Return the [X, Y] coordinate for the center point of the cell that contains the specified text.  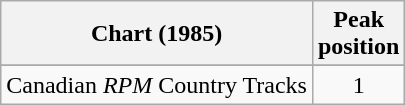
Canadian RPM Country Tracks [157, 85]
Chart (1985) [157, 34]
Peakposition [358, 34]
1 [358, 85]
